Detect which cell encompasses the target text, then output its [x, y] center coordinate. 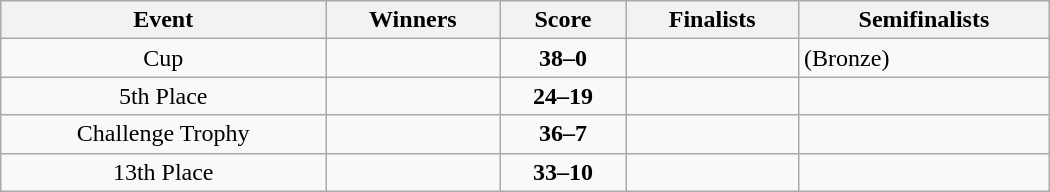
38–0 [563, 58]
Semifinalists [924, 20]
24–19 [563, 96]
5th Place [164, 96]
33–10 [563, 172]
Cup [164, 58]
Finalists [712, 20]
(Bronze) [924, 58]
Score [563, 20]
Winners [413, 20]
13th Place [164, 172]
Challenge Trophy [164, 134]
Event [164, 20]
36–7 [563, 134]
